From the cell containing the given text, extract its center point as (x, y) coordinate. 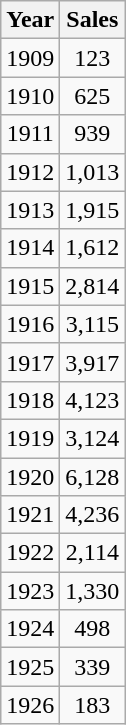
339 (92, 667)
1909 (30, 58)
3,115 (92, 324)
183 (92, 705)
1915 (30, 286)
1910 (30, 96)
4,236 (92, 515)
3,124 (92, 438)
4,123 (92, 400)
3,917 (92, 362)
1922 (30, 553)
1920 (30, 477)
Sales (92, 20)
1916 (30, 324)
1911 (30, 134)
Year (30, 20)
123 (92, 58)
1919 (30, 438)
1,612 (92, 248)
1912 (30, 172)
625 (92, 96)
6,128 (92, 477)
1913 (30, 210)
939 (92, 134)
1918 (30, 400)
1925 (30, 667)
2,114 (92, 553)
1,330 (92, 591)
1926 (30, 705)
1914 (30, 248)
1,013 (92, 172)
2,814 (92, 286)
1917 (30, 362)
1,915 (92, 210)
498 (92, 629)
1924 (30, 629)
1921 (30, 515)
1923 (30, 591)
